From the cell containing the given text, extract its center point as [X, Y] coordinate. 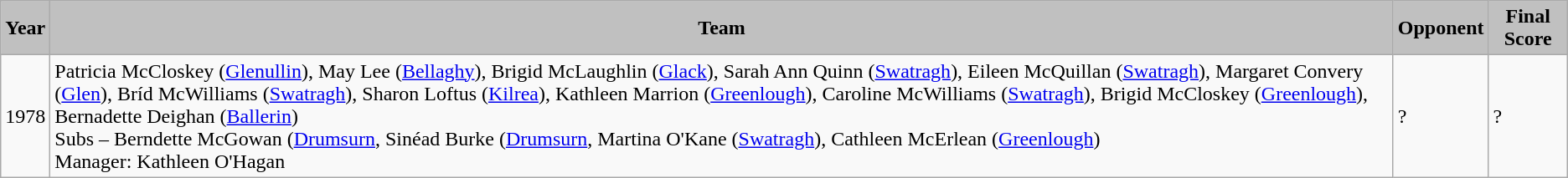
Team [722, 28]
Opponent [1441, 28]
Final Score [1528, 28]
1978 [25, 116]
Year [25, 28]
